Capture the cell that displays the provided text and extract its [X, Y] central coordinate. 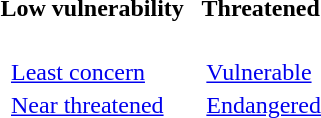
Least concern [88, 73]
